Pinpoint the cell where the given text exists, returning its (X, Y) midpoint coordinate. 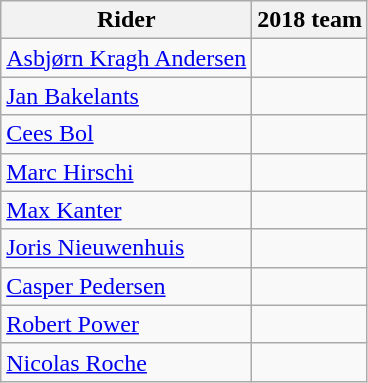
Asbjørn Kragh Andersen (126, 58)
Robert Power (126, 324)
Cees Bol (126, 134)
Joris Nieuwenhuis (126, 248)
Max Kanter (126, 210)
Jan Bakelants (126, 96)
2018 team (310, 20)
Nicolas Roche (126, 362)
Casper Pedersen (126, 286)
Marc Hirschi (126, 172)
Rider (126, 20)
